Find where the given text appears and provide that cell's center as [x, y] coordinate. 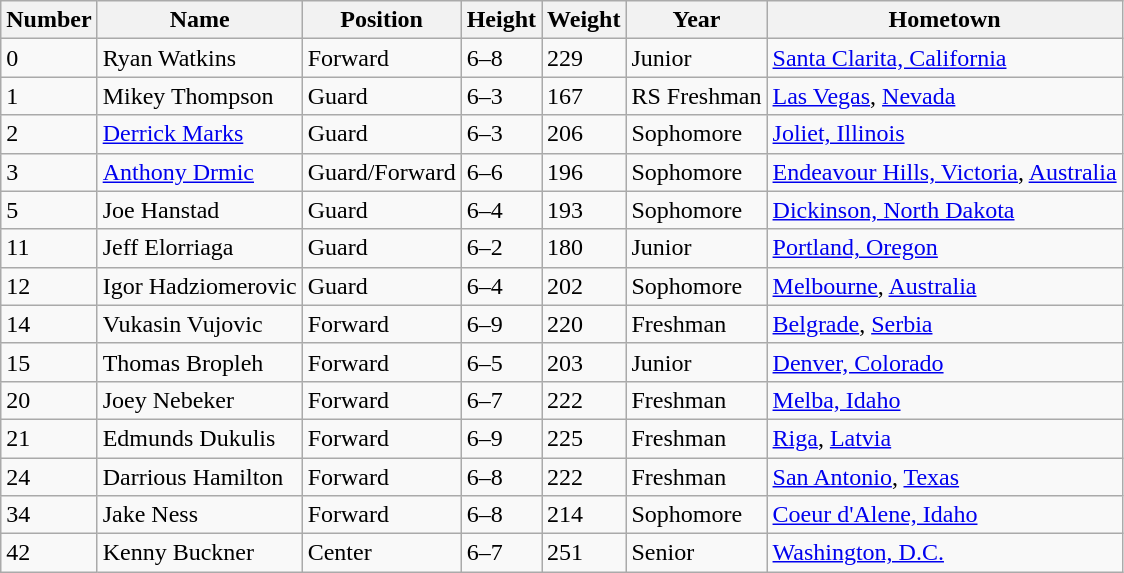
Melbourne, Australia [944, 286]
6–6 [501, 172]
229 [584, 58]
Mikey Thompson [200, 96]
0 [49, 58]
Joey Nebeker [200, 400]
Santa Clarita, California [944, 58]
Weight [584, 20]
Anthony Drmic [200, 172]
Endeavour Hills, Victoria, Australia [944, 172]
Darrious Hamilton [200, 477]
Vukasin Vujovic [200, 324]
Washington, D.C. [944, 553]
Riga, Latvia [944, 438]
15 [49, 362]
42 [49, 553]
251 [584, 553]
Year [696, 20]
196 [584, 172]
20 [49, 400]
Portland, Oregon [944, 248]
24 [49, 477]
6–2 [501, 248]
220 [584, 324]
203 [584, 362]
Center [382, 553]
Kenny Buckner [200, 553]
Hometown [944, 20]
Number [49, 20]
Thomas Bropleh [200, 362]
Position [382, 20]
12 [49, 286]
Name [200, 20]
Joliet, Illinois [944, 134]
202 [584, 286]
San Antonio, Texas [944, 477]
Dickinson, North Dakota [944, 210]
Igor Hadziomerovic [200, 286]
34 [49, 515]
1 [49, 96]
Guard/Forward [382, 172]
180 [584, 248]
Melba, Idaho [944, 400]
RS Freshman [696, 96]
Derrick Marks [200, 134]
5 [49, 210]
Jake Ness [200, 515]
Coeur d'Alene, Idaho [944, 515]
14 [49, 324]
11 [49, 248]
Ryan Watkins [200, 58]
6–5 [501, 362]
Belgrade, Serbia [944, 324]
206 [584, 134]
193 [584, 210]
21 [49, 438]
Joe Hanstad [200, 210]
Las Vegas, Nevada [944, 96]
Senior [696, 553]
167 [584, 96]
Edmunds Dukulis [200, 438]
Jeff Elorriaga [200, 248]
214 [584, 515]
3 [49, 172]
2 [49, 134]
Height [501, 20]
Denver, Colorado [944, 362]
225 [584, 438]
